Find where the given text appears and provide that cell's center as (X, Y) coordinate. 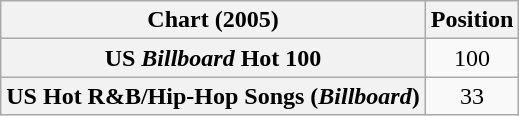
US Hot R&B/Hip-Hop Songs (Billboard) (213, 96)
Position (472, 20)
33 (472, 96)
100 (472, 58)
Chart (2005) (213, 20)
US Billboard Hot 100 (213, 58)
